Provide the [x, y] coordinate of the cell's center where the given text is located.  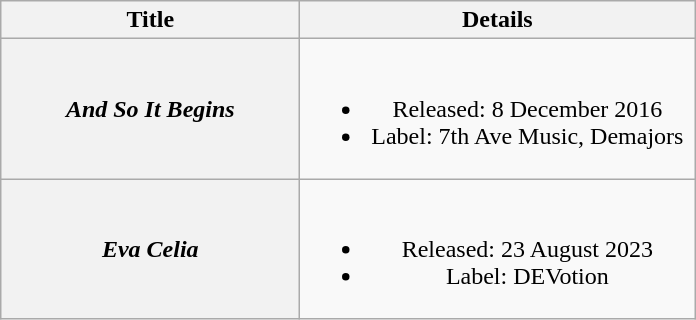
Eva Celia [150, 249]
Released: 23 August 2023Label: DEVotion [498, 249]
Title [150, 20]
And So It Begins [150, 109]
Details [498, 20]
Released: 8 December 2016Label: 7th Ave Music, Demajors [498, 109]
